For the text-containing cell, return its midpoint in [x, y] coordinate format. 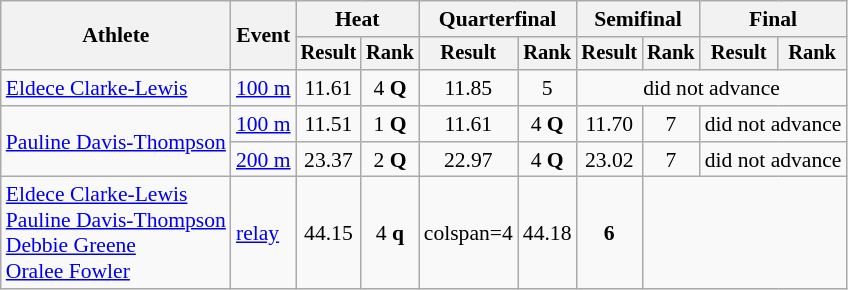
Quarterfinal [498, 19]
Pauline Davis-Thompson [116, 142]
relay [264, 233]
11.51 [329, 124]
11.85 [468, 88]
5 [548, 88]
Heat [358, 19]
2 Q [390, 160]
6 [610, 233]
Event [264, 36]
22.97 [468, 160]
4 q [390, 233]
44.18 [548, 233]
colspan=4 [468, 233]
44.15 [329, 233]
23.02 [610, 160]
Final [774, 19]
Eldece Clarke-Lewis [116, 88]
Eldece Clarke-LewisPauline Davis-ThompsonDebbie GreeneOralee Fowler [116, 233]
23.37 [329, 160]
1 Q [390, 124]
Semifinal [638, 19]
200 m [264, 160]
11.70 [610, 124]
Athlete [116, 36]
